Locate the cell with the specified text and output its [X, Y] center coordinate. 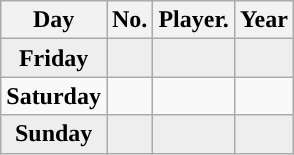
Saturday [54, 96]
Player. [194, 20]
Sunday [54, 134]
Day [54, 20]
Year [264, 20]
No. [129, 20]
Friday [54, 58]
